Determine the [X, Y] coordinate at the center of the cell enclosing the given text.  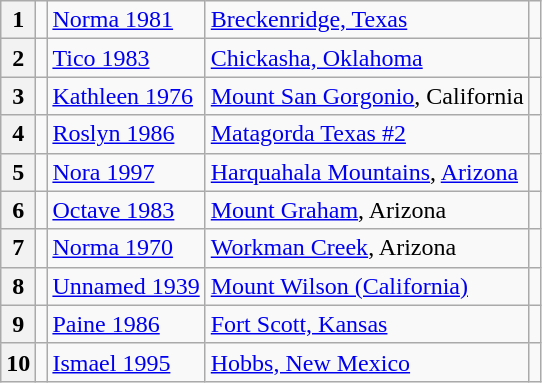
Breckenridge, Texas [367, 20]
Workman Creek, Arizona [367, 248]
Matagorda Texas #2 [367, 134]
1 [18, 20]
Mount Graham, Arizona [367, 210]
Hobbs, New Mexico [367, 362]
Mount Wilson (California) [367, 286]
3 [18, 96]
5 [18, 172]
Tico 1983 [126, 58]
Roslyn 1986 [126, 134]
Nora 1997 [126, 172]
Norma 1970 [126, 248]
9 [18, 324]
Unnamed 1939 [126, 286]
7 [18, 248]
Octave 1983 [126, 210]
Chickasha, Oklahoma [367, 58]
Fort Scott, Kansas [367, 324]
Ismael 1995 [126, 362]
2 [18, 58]
Norma 1981 [126, 20]
Harquahala Mountains, Arizona [367, 172]
Paine 1986 [126, 324]
Mount San Gorgonio, California [367, 96]
4 [18, 134]
6 [18, 210]
8 [18, 286]
Kathleen 1976 [126, 96]
10 [18, 362]
